Output the [x, y] coordinate of the center of the cell containing the given text.  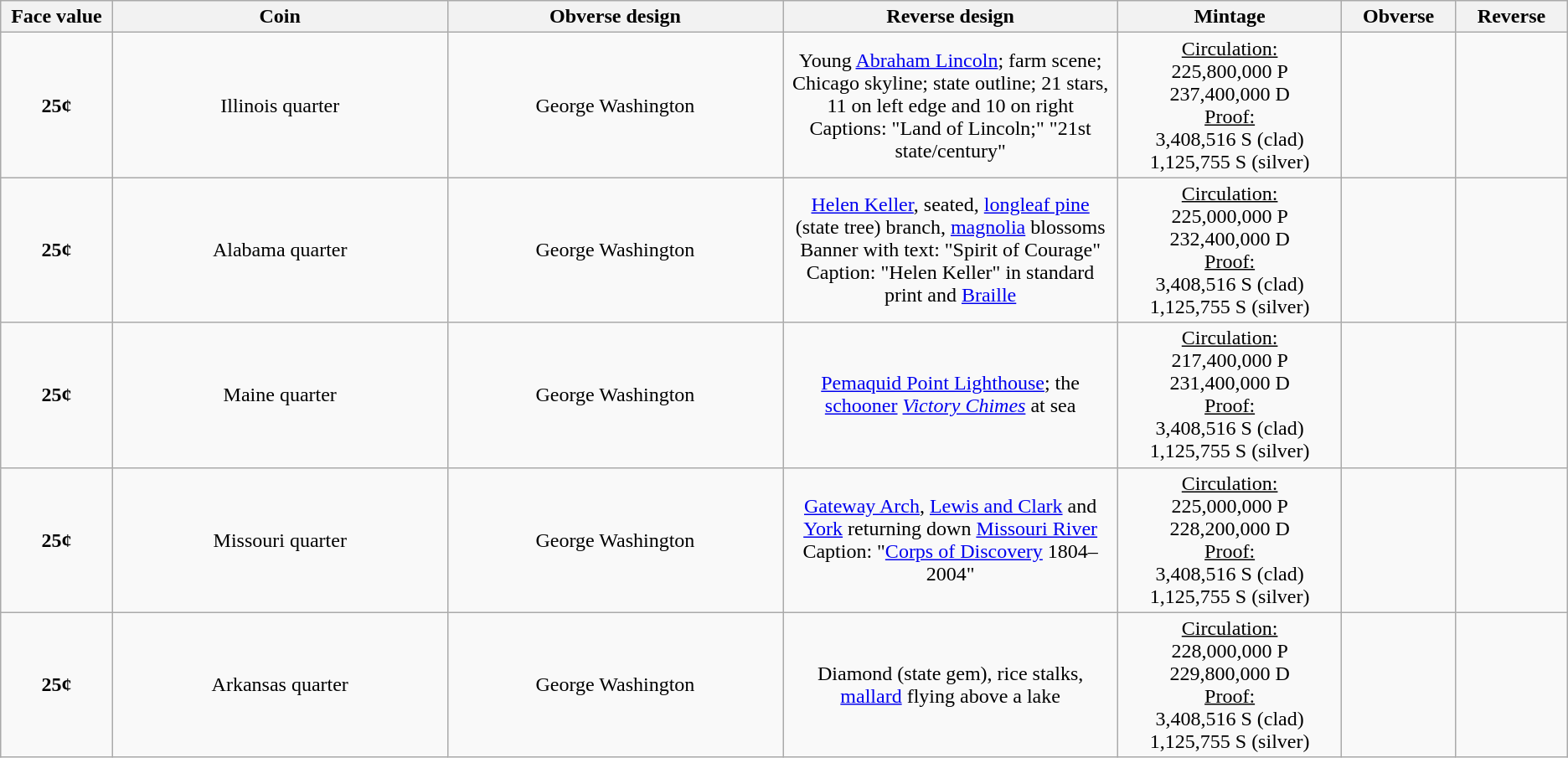
Arkansas quarter [280, 685]
Reverse design [951, 17]
Maine quarter [280, 395]
Diamond (state gem), rice stalks, mallard flying above a lake [951, 685]
Alabama quarter [280, 250]
Obverse [1399, 17]
Reverse [1512, 17]
Circulation:225,800,000 P237,400,000 DProof:3,408,516 S (clad)1,125,755 S (silver) [1230, 106]
Missouri quarter [280, 539]
Circulation:217,400,000 P231,400,000 DProof:3,408,516 S (clad)1,125,755 S (silver) [1230, 395]
Circulation:228,000,000 P229,800,000 DProof:3,408,516 S (clad)1,125,755 S (silver) [1230, 685]
Illinois quarter [280, 106]
Mintage [1230, 17]
Face value [57, 17]
Circulation:225,000,000 P232,400,000 DProof:3,408,516 S (clad)1,125,755 S (silver) [1230, 250]
Pemaquid Point Lighthouse; the schooner Victory Chimes at sea [951, 395]
Gateway Arch, Lewis and Clark and York returning down Missouri RiverCaption: "Corps of Discovery 1804–2004" [951, 539]
Coin [280, 17]
Circulation:225,000,000 P228,200,000 DProof:3,408,516 S (clad)1,125,755 S (silver) [1230, 539]
Obverse design [615, 17]
